Find where the given text appears and provide that cell's center as (x, y) coordinate. 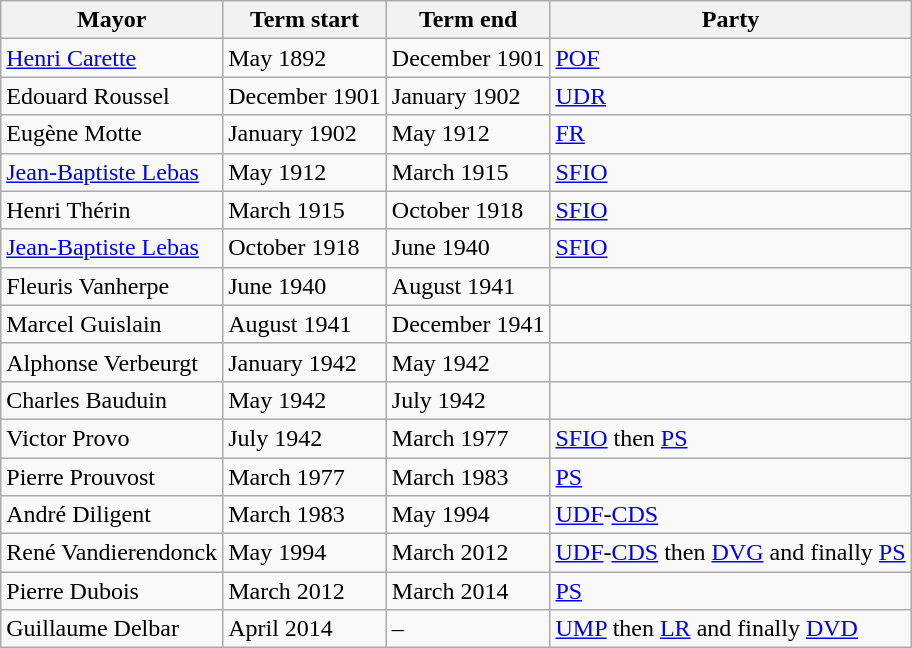
Party (730, 20)
Eugène Motte (112, 134)
May 1892 (305, 58)
Marcel Guislain (112, 324)
December 1941 (468, 324)
Victor Provo (112, 438)
Fleuris Vanherpe (112, 286)
René Vandierendonck (112, 553)
January 1942 (305, 362)
Edouard Roussel (112, 96)
Alphonse Verbeurgt (112, 362)
Pierre Dubois (112, 591)
SFIO then PS (730, 438)
Guillaume Delbar (112, 629)
Term end (468, 20)
André Diligent (112, 515)
Henri Carette (112, 58)
– (468, 629)
March 2014 (468, 591)
Mayor (112, 20)
April 2014 (305, 629)
UDF-CDS then DVG and finally PS (730, 553)
UDR (730, 96)
UMP then LR and finally DVD (730, 629)
Charles Bauduin (112, 400)
Term start (305, 20)
FR (730, 134)
Henri Thérin (112, 210)
Pierre Prouvost (112, 477)
POF (730, 58)
UDF-CDS (730, 515)
